For the text-containing cell, return its midpoint in (x, y) coordinate format. 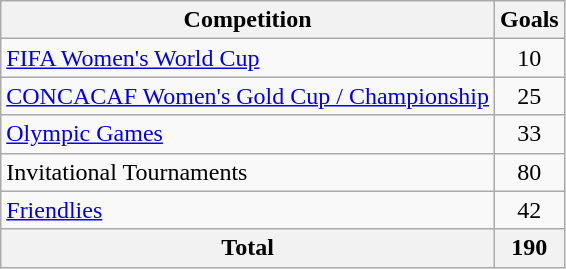
Competition (248, 20)
33 (529, 134)
Invitational Tournaments (248, 172)
Olympic Games (248, 134)
80 (529, 172)
Total (248, 248)
FIFA Women's World Cup (248, 58)
Goals (529, 20)
190 (529, 248)
CONCACAF Women's Gold Cup / Championship (248, 96)
Friendlies (248, 210)
25 (529, 96)
42 (529, 210)
10 (529, 58)
